Pinpoint the cell where the given text exists, returning its (X, Y) midpoint coordinate. 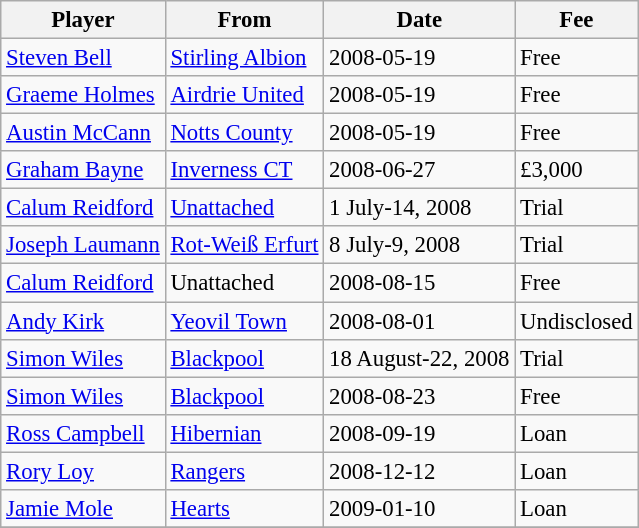
Undisclosed (576, 321)
Joseph Laumann (83, 245)
Graham Bayne (83, 170)
Stirling Albion (244, 58)
2008-09-19 (420, 433)
Date (420, 20)
Hibernian (244, 433)
Austin McCann (83, 133)
Rory Loy (83, 471)
1 July-14, 2008 (420, 208)
Hearts (244, 509)
2008-08-23 (420, 396)
Ross Campbell (83, 433)
£3,000 (576, 170)
Andy Kirk (83, 321)
Jamie Mole (83, 509)
Player (83, 20)
Rangers (244, 471)
Fee (576, 20)
2008-08-01 (420, 321)
2008-12-12 (420, 471)
8 July-9, 2008 (420, 245)
Graeme Holmes (83, 95)
Airdrie United (244, 95)
2008-06-27 (420, 170)
18 August-22, 2008 (420, 358)
2009-01-10 (420, 509)
Steven Bell (83, 58)
Yeovil Town (244, 321)
Inverness CT (244, 170)
From (244, 20)
2008-08-15 (420, 283)
Notts County (244, 133)
Rot-Weiß Erfurt (244, 245)
